Locate the cell with the specified text and output its [x, y] center coordinate. 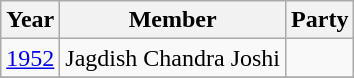
Year [30, 20]
1952 [30, 58]
Jagdish Chandra Joshi [173, 58]
Party [320, 20]
Member [173, 20]
